Determine the [x, y] coordinate at the center of the cell enclosing the given text.  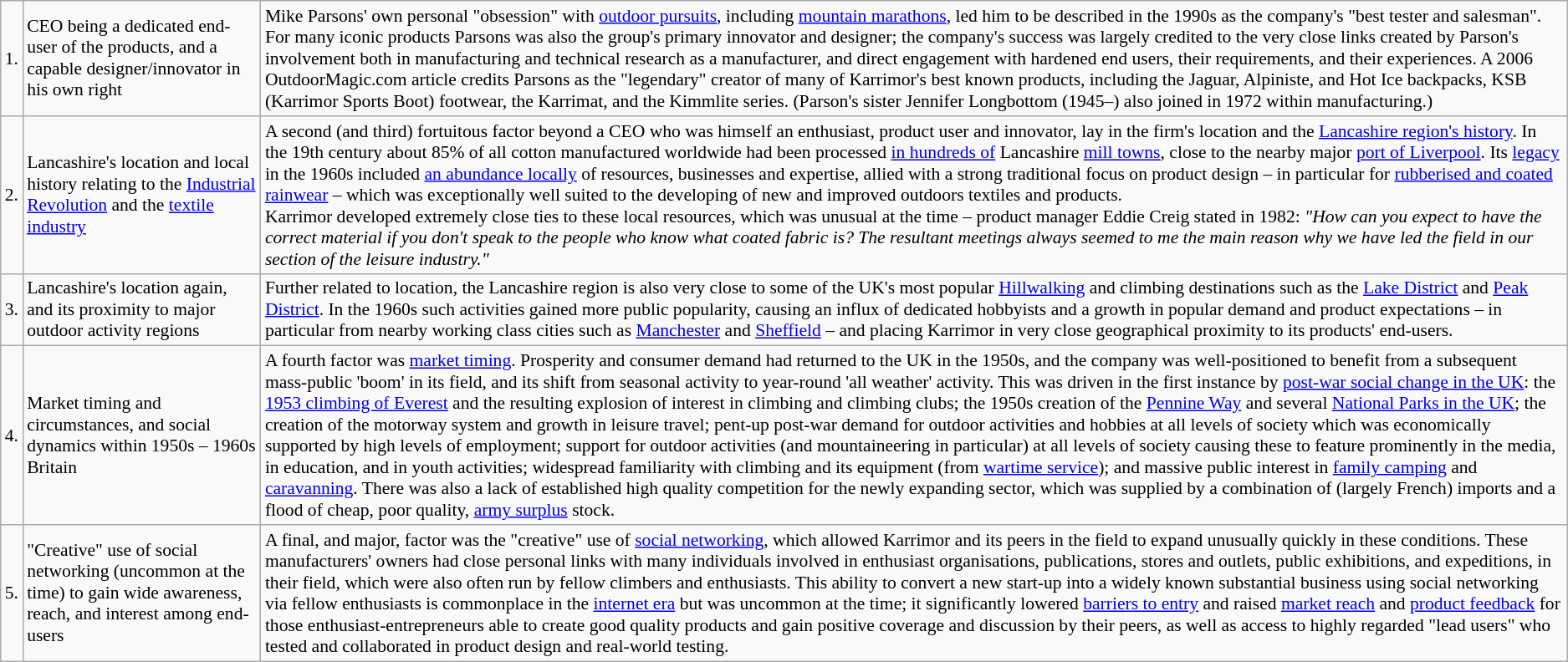
"Creative" use of social networking (uncommon at the time) to gain wide awareness, reach, and interest among end-users [142, 593]
1. [12, 59]
Lancashire's location and local history relating to the Industrial Revolution and the textile industry [142, 196]
2. [12, 196]
3. [12, 309]
5. [12, 593]
CEO being a dedicated end-user of the products, and a capable designer/innovator in his own right [142, 59]
4. [12, 435]
Market timing and circumstances, and social dynamics within 1950s – 1960s Britain [142, 435]
Lancashire's location again, and its proximity to major outdoor activity regions [142, 309]
